Locate the cell with the specified text and output its [X, Y] center coordinate. 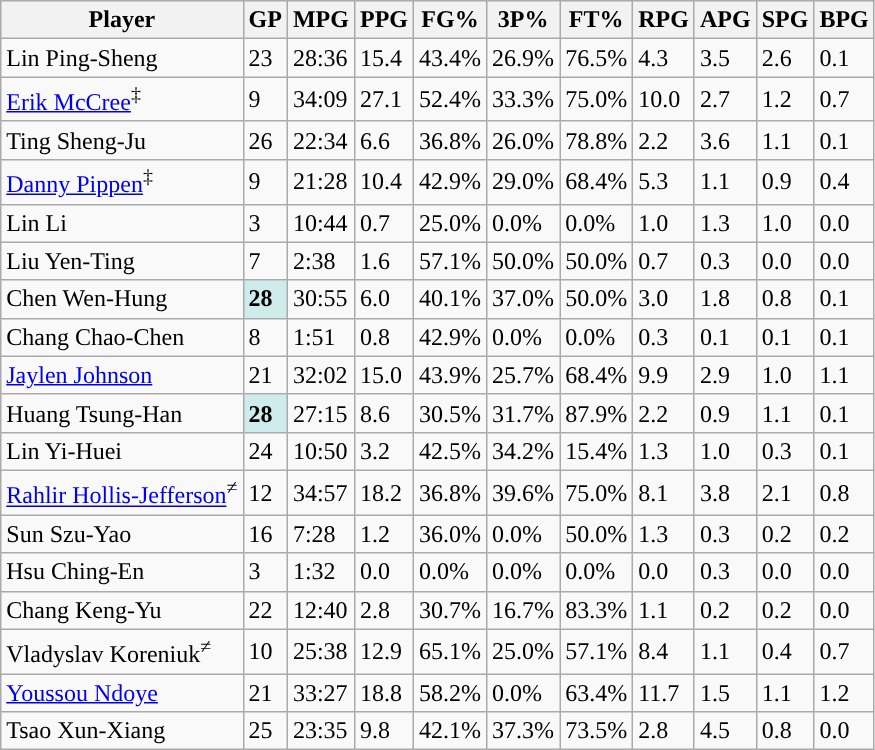
40.1% [450, 299]
3.2 [384, 451]
12.9 [384, 652]
3.5 [725, 58]
MPG [320, 20]
3P% [524, 20]
10:50 [320, 451]
33:27 [320, 693]
87.9% [596, 413]
8.4 [664, 652]
Erik McCree‡ [122, 100]
24 [265, 451]
Chang Keng-Yu [122, 610]
26 [265, 140]
2.9 [725, 375]
6.6 [384, 140]
Chang Chao-Chen [122, 337]
3.6 [725, 140]
15.4 [384, 58]
6.0 [384, 299]
9.8 [384, 731]
SPG [785, 20]
2:38 [320, 261]
37.0% [524, 299]
FG% [450, 20]
4.3 [664, 58]
34:09 [320, 100]
30.5% [450, 413]
Ting Sheng-Ju [122, 140]
8 [265, 337]
PPG [384, 20]
Sun Szu-Yao [122, 534]
1.8 [725, 299]
10:44 [320, 223]
3.0 [664, 299]
21:28 [320, 182]
23 [265, 58]
33.3% [524, 100]
Tsao Xun-Xiang [122, 731]
Lin Ping-Sheng [122, 58]
18.8 [384, 693]
15.0 [384, 375]
27:15 [320, 413]
2.7 [725, 100]
28:36 [320, 58]
Chen Wen-Hung [122, 299]
BPG [844, 20]
22:34 [320, 140]
9.9 [664, 375]
10.0 [664, 100]
52.4% [450, 100]
27.1 [384, 100]
8.1 [664, 492]
73.5% [596, 731]
30.7% [450, 610]
16.7% [524, 610]
7 [265, 261]
12:40 [320, 610]
25:38 [320, 652]
37.3% [524, 731]
76.5% [596, 58]
10.4 [384, 182]
83.3% [596, 610]
Liu Yen-Ting [122, 261]
GP [265, 20]
25.7% [524, 375]
5.3 [664, 182]
7:28 [320, 534]
3.8 [725, 492]
43.4% [450, 58]
Lin Li [122, 223]
30:55 [320, 299]
43.9% [450, 375]
34.2% [524, 451]
Hsu Ching-En [122, 572]
23:35 [320, 731]
Jaylen Johnson [122, 375]
15.4% [596, 451]
1:51 [320, 337]
31.7% [524, 413]
65.1% [450, 652]
34:57 [320, 492]
42.1% [450, 731]
2.1 [785, 492]
26.0% [524, 140]
16 [265, 534]
58.2% [450, 693]
Danny Pippen‡ [122, 182]
8.6 [384, 413]
FT% [596, 20]
11.7 [664, 693]
Lin Yi-Huei [122, 451]
Player [122, 20]
2.6 [785, 58]
APG [725, 20]
12 [265, 492]
22 [265, 610]
10 [265, 652]
1.6 [384, 261]
78.8% [596, 140]
Huang Tsung-Han [122, 413]
1.5 [725, 693]
39.6% [524, 492]
18.2 [384, 492]
1:32 [320, 572]
RPG [664, 20]
36.0% [450, 534]
Youssou Ndoye [122, 693]
Vladyslav Koreniuk≠ [122, 652]
Rahlir Hollis-Jefferson≠ [122, 492]
26.9% [524, 58]
4.5 [725, 731]
32:02 [320, 375]
42.5% [450, 451]
63.4% [596, 693]
29.0% [524, 182]
25 [265, 731]
